Return [x, y] of the center of cell containing provided text 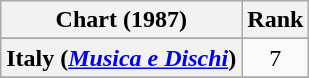
Italy (Musica e Dischi) [122, 58]
Rank [276, 20]
7 [276, 58]
Chart (1987) [122, 20]
